Locate the cell with the specified text and output its (x, y) center coordinate. 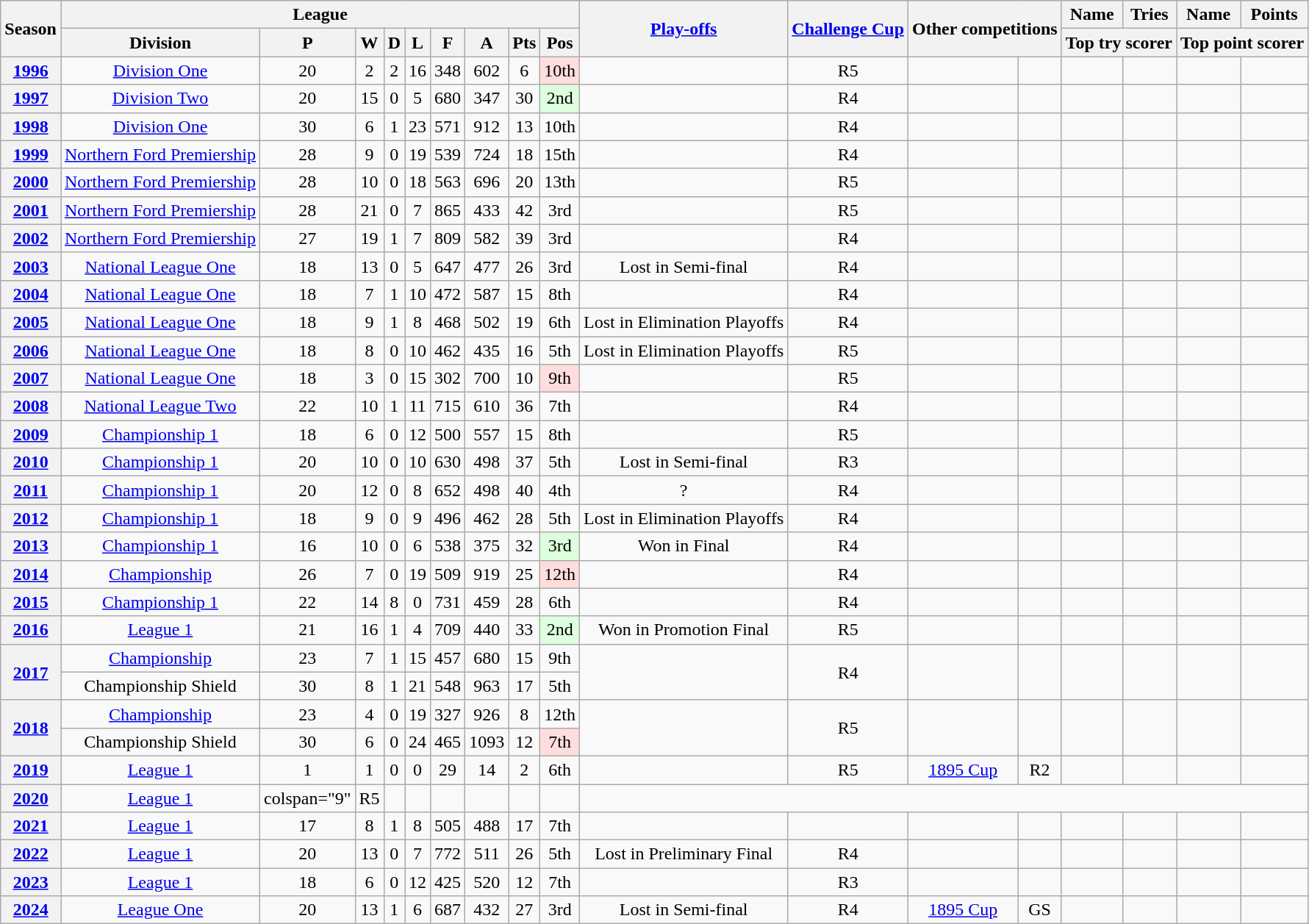
D (394, 43)
4th (560, 490)
919 (487, 574)
3 (369, 379)
W (369, 43)
2000 (31, 182)
40 (525, 490)
33 (525, 630)
2001 (31, 210)
Other competitions (985, 29)
Tries (1150, 15)
1996 (31, 71)
440 (487, 630)
488 (487, 826)
2008 (31, 407)
457 (448, 658)
1998 (31, 126)
2015 (31, 602)
865 (448, 210)
652 (448, 490)
327 (448, 714)
Season (31, 29)
? (684, 490)
2003 (31, 266)
2014 (31, 574)
National League Two (160, 407)
963 (487, 686)
468 (448, 322)
571 (448, 126)
Challenge Cup (848, 29)
587 (487, 294)
2024 (31, 910)
772 (448, 854)
505 (448, 826)
2005 (31, 322)
colspan="9" (308, 798)
32 (525, 546)
Won in Final (684, 546)
39 (525, 238)
Pts (525, 43)
347 (487, 99)
2010 (31, 462)
348 (448, 71)
2012 (31, 518)
687 (448, 910)
926 (487, 714)
2007 (31, 379)
715 (448, 407)
425 (448, 882)
548 (448, 686)
2011 (31, 490)
F (448, 43)
477 (487, 266)
League (320, 15)
520 (487, 882)
25 (525, 574)
509 (448, 574)
Division (160, 43)
511 (487, 854)
1997 (31, 99)
582 (487, 238)
2013 (31, 546)
2002 (31, 238)
Top point scorer (1242, 43)
36 (525, 407)
2020 (31, 798)
2022 (31, 854)
Won in Promotion Final (684, 630)
724 (487, 154)
602 (487, 71)
2006 (31, 351)
2018 (31, 728)
Play-offs (684, 29)
435 (487, 351)
496 (448, 518)
League One (160, 910)
Pos (560, 43)
37 (525, 462)
700 (487, 379)
459 (487, 602)
809 (448, 238)
A (487, 43)
472 (448, 294)
15th (560, 154)
539 (448, 154)
563 (448, 182)
13th (560, 182)
433 (487, 210)
432 (487, 910)
647 (448, 266)
557 (487, 434)
42 (525, 210)
630 (448, 462)
538 (448, 546)
2017 (31, 672)
465 (448, 742)
Top try scorer (1119, 43)
24 (417, 742)
Points (1274, 15)
GS (1039, 910)
2016 (31, 630)
2009 (31, 434)
2019 (31, 770)
P (308, 43)
731 (448, 602)
709 (448, 630)
610 (487, 407)
1093 (487, 742)
Division Two (160, 99)
1999 (31, 154)
2004 (31, 294)
502 (487, 322)
375 (487, 546)
11 (417, 407)
29 (448, 770)
2023 (31, 882)
500 (448, 434)
L (417, 43)
302 (448, 379)
Lost in Preliminary Final (684, 854)
2021 (31, 826)
R2 (1039, 770)
912 (487, 126)
696 (487, 182)
